Locate the cell with the specified text and output its (x, y) center coordinate. 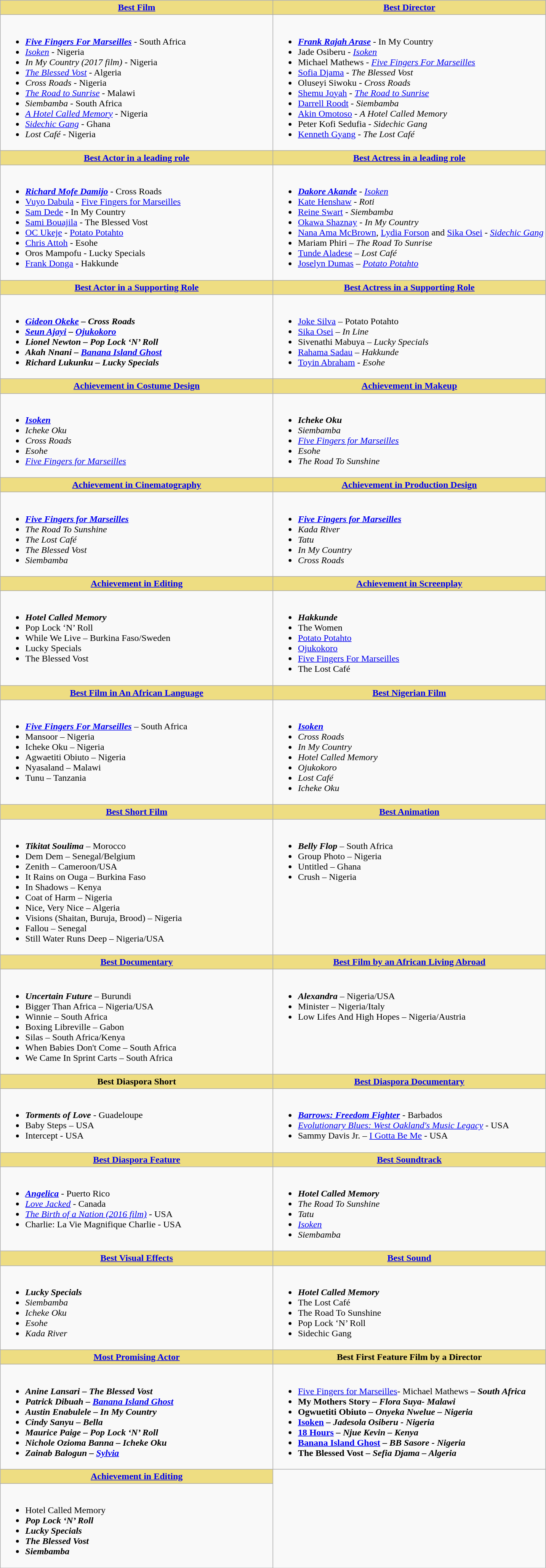
Best Documentary (137, 962)
Best Actress in a Supporting Role (409, 287)
Angelica - Puerto RicoLove Jacked - CanadaThe Birth of a Nation (2016 film) - USACharlie: La Vie Magnifique Charlie - USA (137, 1209)
Torments of Love - GuadeloupeBaby Steps – USAIntercept - USA (137, 1120)
Belly Flop – South AfricaGroup Photo – NigeriaUntitled – GhanaCrush – Nigeria (409, 887)
Best Diaspora Short (137, 1081)
Achievement in Makeup (409, 386)
Best Nigerian Film (409, 692)
Best Film in An African Language (137, 692)
Icheke OkuSiembambaFive Fingers for MarseillesEsoheThe Road To Sunshine (409, 435)
Alexandra – Nigeria/USAMinister – Nigeria/ItalyLow Lifes And High Hopes – Nigeria/Austria (409, 1022)
Five Fingers for MarseillesThe Road To SunshineThe Lost CaféThe Blessed VostSiembamba (137, 534)
Five Fingers For Marseilles – South AfricaMansoor – NigeriaIcheke Oku – NigeriaAgwaetiti Obiuto – NigeriaNyasaland – MalawiTunu – Tanzania (137, 752)
Best Diaspora Documentary (409, 1081)
Best First Feature Film by a Director (409, 1357)
Hotel Called MemoryThe Lost CaféThe Road To SunshinePop Lock ‘N’ RollSidechic Gang (409, 1308)
Most Promising Actor (137, 1357)
Achievement in Screenplay (409, 583)
Best Actor in a leading role (137, 158)
Best Short Film (137, 812)
Five Fingers for MarseillesKada RiverTatuIn My CountryCross Roads (409, 534)
Barrows: Freedom Fighter - BarbadosEvolutionary Blues: West Oakland's Music Legacy - USASammy Davis Jr. – I Gotta Be Me - USA (409, 1120)
Hotel Called MemoryThe Road To SunshineTatuIsokenSiembamba (409, 1209)
Best Film (137, 8)
Achievement in Costume Design (137, 386)
Achievement in Production Design (409, 485)
Hotel Called MemoryPop Lock ‘N’ RollLucky SpecialsThe Blessed VostSiembamba (137, 1526)
Lucky SpecialsSiembambaIcheke OkuEsoheKada River (137, 1308)
Best Diaspora Feature (137, 1160)
IsokenIcheke OkuCross RoadsEsoheFive Fingers for Marseilles (137, 435)
Best Film by an African Living Abroad (409, 962)
IsokenCross RoadsIn My CountryHotel Called MemoryOjukokoroLost CaféIcheke Oku (409, 752)
Best Director (409, 8)
Gideon Okeke – Cross RoadsSeun Ajayi – OjukokoroLionel Newton – Pop Lock ‘N’ RollAkah Nnani – Banana Island GhostRichard Lukunku – Lucky Specials (137, 337)
Best Actor in a Supporting Role (137, 287)
Best Soundtrack (409, 1160)
Hotel Called MemoryPop Lock ‘N’ RollWhile We Live – Burkina Faso/SwedenLucky SpecialsThe Blessed Vost (137, 638)
HakkundeThe WomenPotato PotahtoOjukokoroFive Fingers For MarseillesThe Lost Café (409, 638)
Best Actress in a leading role (409, 158)
Joke Silva – Potato PotahtoSika Osei – In LineSivenathi Mabuya – Lucky SpecialsRahama Sadau – HakkundeToyin Abraham - Esohe (409, 337)
Achievement in Cinematography (137, 485)
Best Animation (409, 812)
Best Sound (409, 1258)
Best Visual Effects (137, 1258)
